Search for the cell housing the specified text and yield its (X, Y) center coordinate. 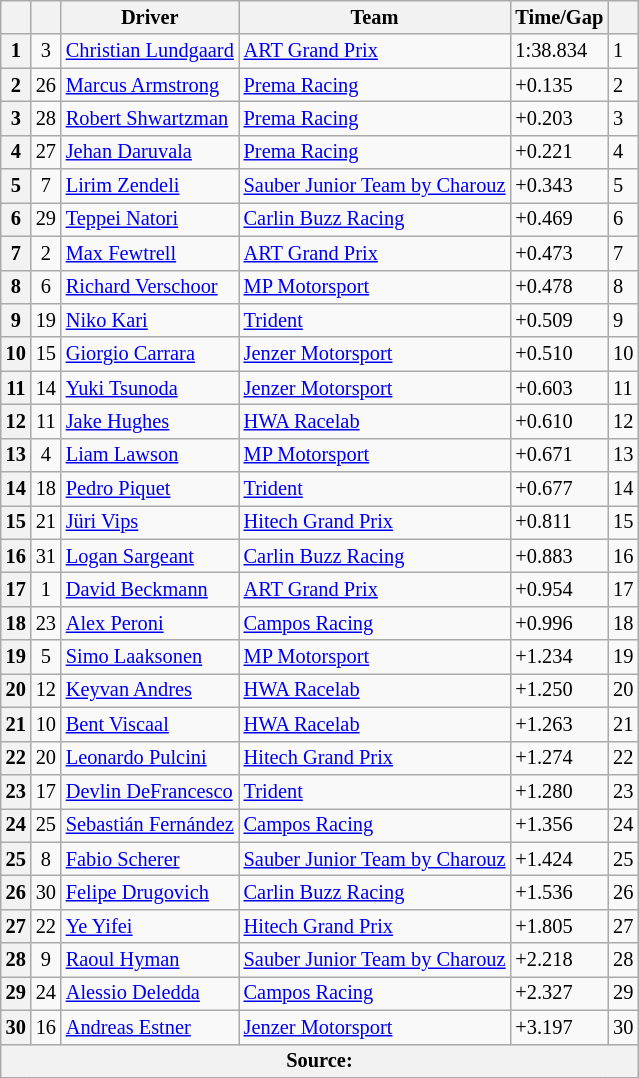
Yuki Tsunoda (150, 388)
+0.478 (559, 287)
+1.536 (559, 892)
Robert Shwartzman (150, 118)
Richard Verschoor (150, 287)
Pedro Piquet (150, 489)
Felipe Drugovich (150, 892)
Teppei Natori (150, 219)
Ye Yifei (150, 926)
+1.805 (559, 926)
Max Fewtrell (150, 253)
Niko Kari (150, 320)
Jake Hughes (150, 421)
+0.469 (559, 219)
David Beckmann (150, 589)
+0.954 (559, 589)
Jehan Daruvala (150, 152)
+0.343 (559, 186)
+0.610 (559, 421)
+3.197 (559, 1027)
Sebastián Fernández (150, 825)
+1.263 (559, 724)
+0.811 (559, 522)
+0.603 (559, 388)
Raoul Hyman (150, 960)
Jüri Vips (150, 522)
+0.996 (559, 623)
+0.203 (559, 118)
Keyvan Andres (150, 690)
+1.274 (559, 758)
Team (375, 17)
Lirim Zendeli (150, 186)
31 (46, 556)
Alessio Deledda (150, 993)
Liam Lawson (150, 455)
+0.883 (559, 556)
+1.234 (559, 657)
+0.473 (559, 253)
+0.509 (559, 320)
+0.135 (559, 85)
1:38.834 (559, 51)
Marcus Armstrong (150, 85)
+1.424 (559, 859)
Fabio Scherer (150, 859)
+2.218 (559, 960)
+1.280 (559, 791)
+0.671 (559, 455)
+0.510 (559, 354)
Logan Sargeant (150, 556)
Leonardo Pulcini (150, 758)
+1.250 (559, 690)
+2.327 (559, 993)
+1.356 (559, 825)
Alex Peroni (150, 623)
Giorgio Carrara (150, 354)
+0.221 (559, 152)
Christian Lundgaard (150, 51)
Simo Laaksonen (150, 657)
Andreas Estner (150, 1027)
+0.677 (559, 489)
Bent Viscaal (150, 724)
Source: (320, 1061)
Driver (150, 17)
Time/Gap (559, 17)
Devlin DeFrancesco (150, 791)
